Pinpoint the cell where the given text exists, returning its (x, y) midpoint coordinate. 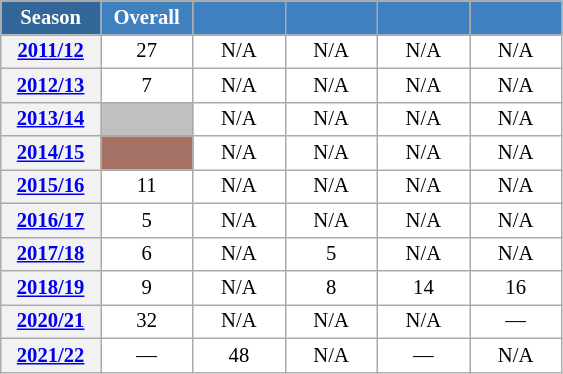
32 (146, 321)
2014/15 (51, 153)
48 (239, 355)
14 (423, 287)
Season (51, 17)
2015/16 (51, 186)
16 (516, 287)
2013/14 (51, 119)
2020/21 (51, 321)
6 (146, 254)
2016/17 (51, 220)
2021/22 (51, 355)
27 (146, 51)
2017/18 (51, 254)
2018/19 (51, 287)
8 (331, 287)
2011/12 (51, 51)
Overall (146, 17)
7 (146, 85)
2012/13 (51, 85)
11 (146, 186)
9 (146, 287)
